Locate the cell with the specified text and output its [x, y] center coordinate. 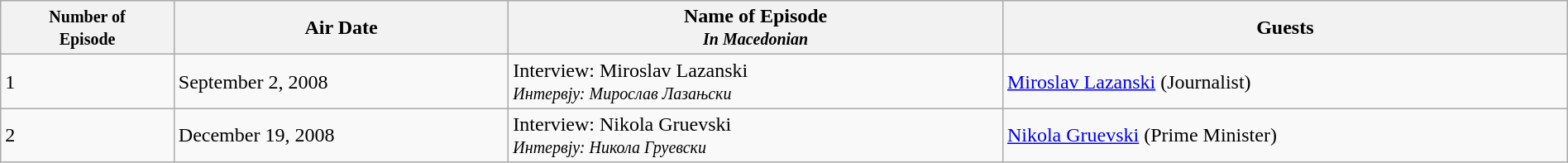
Interview: Nikola Gruevski Интервју: Никола Груевски [756, 136]
Air Date [341, 28]
September 2, 2008 [341, 81]
Name of Episode In Macedonian [756, 28]
Interview: Miroslav Lazanski Интервју: Мирослав Лазањски [756, 81]
Nikola Gruevski (Prime Minister) [1285, 136]
1 [88, 81]
Guests [1285, 28]
Miroslav Lazanski (Journalist) [1285, 81]
December 19, 2008 [341, 136]
Number of Episode [88, 28]
2 [88, 136]
